Extract the [x, y] coordinate from the center of the cell holding the provided text.  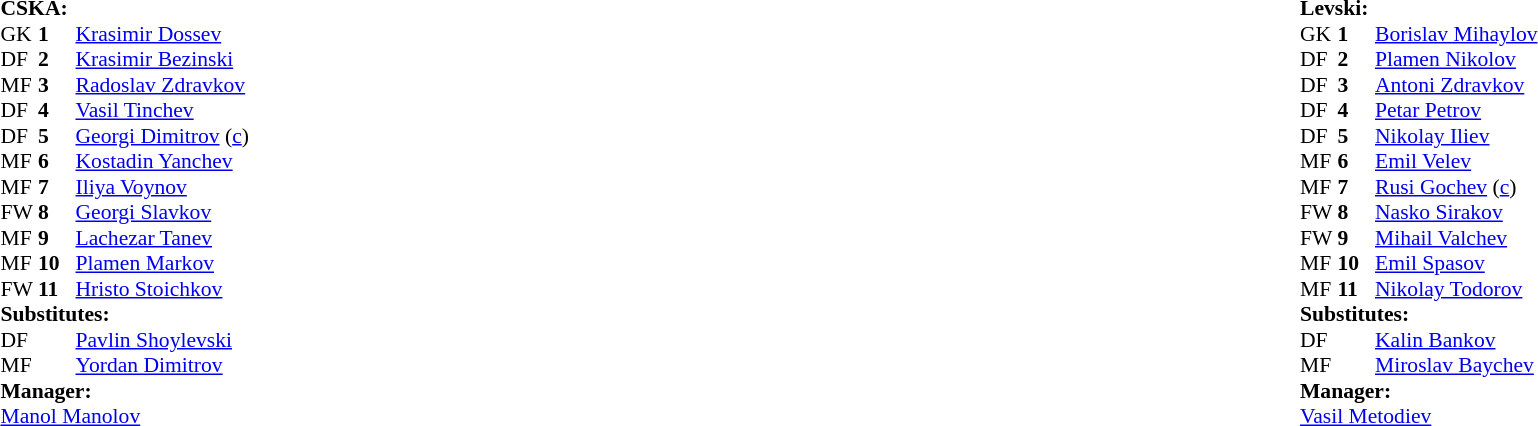
Borislav Mihaylov [1456, 34]
Kalin Bankov [1456, 340]
Petar Petrov [1456, 111]
Hristo Stoichkov [162, 289]
Krasimir Bezinski [162, 59]
Iliya Voynov [162, 187]
Yordan Dimitrov [162, 365]
Radoslav Zdravkov [162, 85]
Antoni Zdravkov [1456, 85]
Rusi Gochev (c) [1456, 187]
Georgi Dimitrov (c) [162, 136]
Pavlin Shoylevski [162, 340]
Vasil Tinchev [162, 111]
Nasko Sirakov [1456, 213]
Georgi Slavkov [162, 213]
Emil Spasov [1456, 263]
Nikolay Todorov [1456, 289]
Lachezar Tanev [162, 238]
Kostadin Yanchev [162, 161]
Krasimir Dossev [162, 34]
Plamen Nikolov [1456, 59]
Emil Velev [1456, 161]
Miroslav Baychev [1456, 365]
Nikolay Iliev [1456, 136]
Mihail Valchev [1456, 238]
Plamen Markov [162, 263]
